Return (X, Y) of the center of cell containing provided text 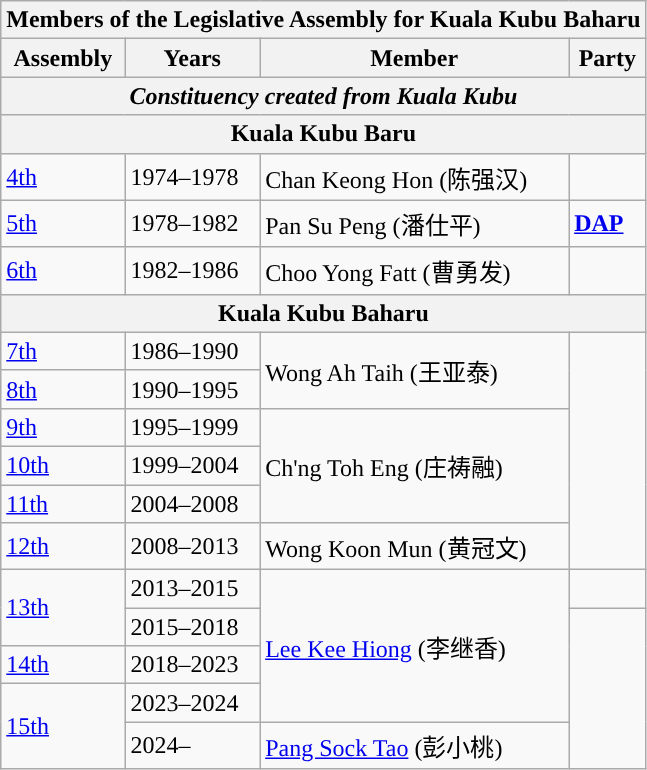
4th (63, 176)
2024– (192, 746)
Wong Ah Taih (王亚泰) (414, 370)
1974–1978 (192, 176)
10th (63, 465)
Pang Sock Tao (彭小桃) (414, 746)
1982–1986 (192, 270)
1995–1999 (192, 427)
Member (414, 58)
Assembly (63, 58)
1990–1995 (192, 389)
8th (63, 389)
12th (63, 546)
2023–2024 (192, 703)
1986–1990 (192, 351)
Pan Su Peng (潘仕平) (414, 224)
1978–1982 (192, 224)
5th (63, 224)
6th (63, 270)
2008–2013 (192, 546)
1999–2004 (192, 465)
Party (608, 58)
Lee Kee Hiong (李继香) (414, 646)
Chan Keong Hon (陈强汉) (414, 176)
13th (63, 608)
2015–2018 (192, 627)
Members of the Legislative Assembly for Kuala Kubu Baharu (324, 20)
14th (63, 665)
2004–2008 (192, 503)
9th (63, 427)
7th (63, 351)
2013–2015 (192, 589)
15th (63, 726)
Wong Koon Mun (黄冠文) (414, 546)
Kuala Kubu Baharu (324, 313)
Years (192, 58)
Constituency created from Kuala Kubu (324, 96)
Kuala Kubu Baru (324, 134)
11th (63, 503)
Choo Yong Fatt (曹勇发) (414, 270)
2018–2023 (192, 665)
DAP (608, 224)
Ch'ng Toh Eng (庄祷融) (414, 465)
